Return [x, y] of the center of cell containing provided text 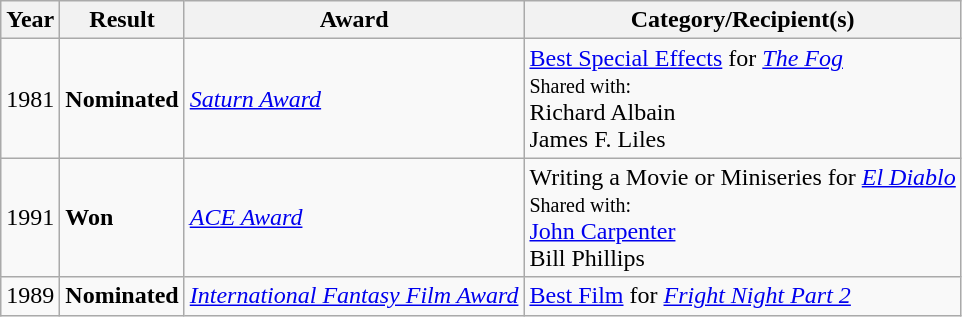
Category/Recipient(s) [742, 20]
1981 [30, 98]
1991 [30, 218]
Result [122, 20]
Saturn Award [354, 98]
Won [122, 218]
ACE Award [354, 218]
Award [354, 20]
Best Special Effects for The Fog Shared with: Richard AlbainJames F. Liles [742, 98]
Best Film for Fright Night Part 2 [742, 296]
Year [30, 20]
Writing a Movie or Miniseries for El Diablo Shared with: John CarpenterBill Phillips [742, 218]
1989 [30, 296]
International Fantasy Film Award [354, 296]
